Locate the cell with the specified text and output its [X, Y] center coordinate. 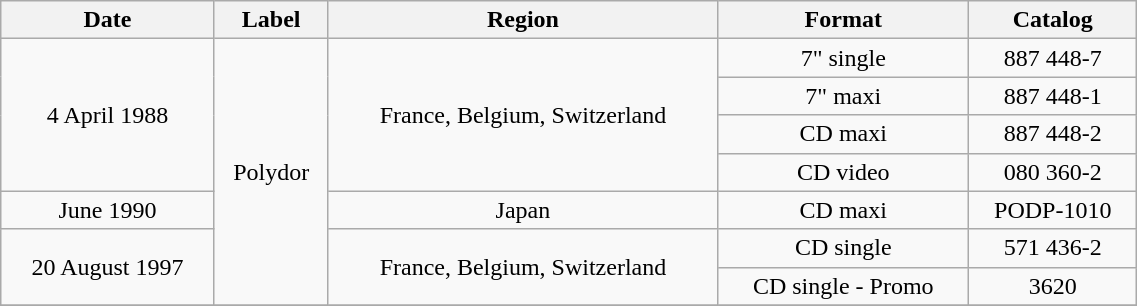
7" maxi [844, 96]
June 1990 [108, 210]
Date [108, 20]
3620 [1053, 286]
080 360-2 [1053, 172]
887 448-1 [1053, 96]
4 April 1988 [108, 115]
PODP-1010 [1053, 210]
Catalog [1053, 20]
Region [523, 20]
887 448-2 [1053, 134]
7" single [844, 58]
20 August 1997 [108, 267]
Label [271, 20]
Format [844, 20]
Polydor [271, 172]
Japan [523, 210]
CD single - Promo [844, 286]
CD video [844, 172]
887 448-7 [1053, 58]
571 436-2 [1053, 248]
CD single [844, 248]
